Search for the cell housing the specified text and yield its [x, y] center coordinate. 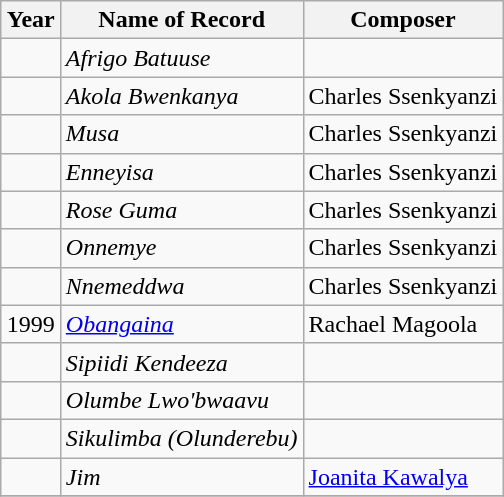
Name of Record [182, 20]
Jim [182, 477]
Joanita Kawalya [403, 477]
Afrigo Batuuse [182, 58]
Year [30, 20]
Musa [182, 134]
Akola Bwenkanya [182, 96]
Rose Guma [182, 210]
Enneyisa [182, 172]
Obangaina [182, 324]
Nnemeddwa [182, 286]
Sikulimba (Olunderebu) [182, 438]
Olumbe Lwo'bwaavu [182, 400]
Rachael Magoola [403, 324]
Onnemye [182, 248]
Sipiidi Kendeeza [182, 362]
Composer [403, 20]
1999 [30, 324]
